Search for the cell housing the specified text and yield its (x, y) center coordinate. 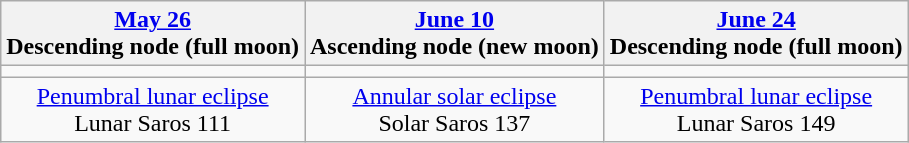
June 10Ascending node (new moon) (454, 34)
May 26Descending node (full moon) (153, 34)
Penumbral lunar eclipseLunar Saros 111 (153, 110)
June 24Descending node (full moon) (756, 34)
Annular solar eclipseSolar Saros 137 (454, 110)
Penumbral lunar eclipseLunar Saros 149 (756, 110)
